For the text-containing cell, return its midpoint in (x, y) coordinate format. 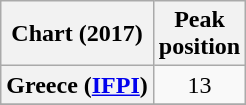
Peakposition (199, 34)
Chart (2017) (78, 34)
13 (199, 85)
Greece (IFPI) (78, 85)
